Determine the [X, Y] coordinate at the center of the cell enclosing the given text.  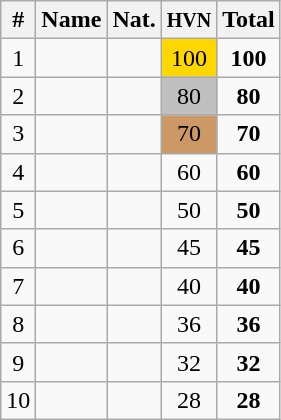
Total [249, 20]
4 [18, 172]
6 [18, 248]
9 [18, 362]
8 [18, 324]
# [18, 20]
Nat. [134, 20]
1 [18, 58]
10 [18, 400]
5 [18, 210]
3 [18, 134]
7 [18, 286]
2 [18, 96]
Name [72, 20]
HVN [189, 20]
